Pinpoint the cell where the given text exists, returning its (X, Y) midpoint coordinate. 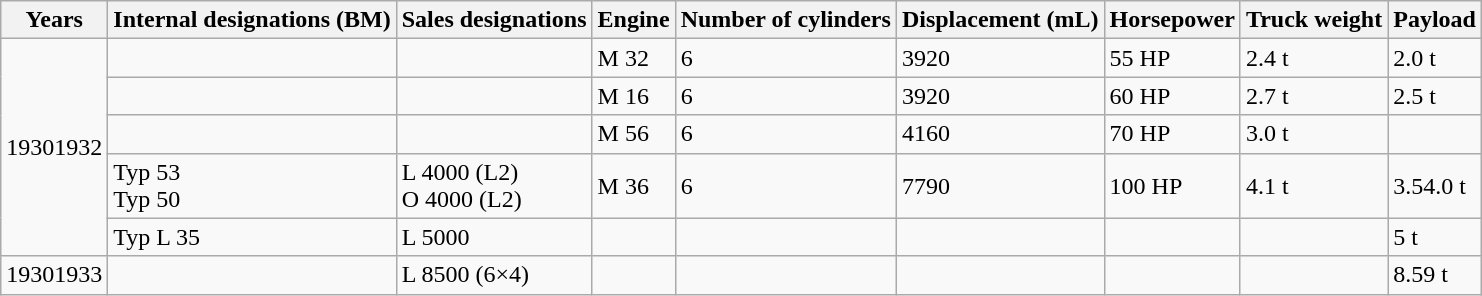
M 36 (634, 186)
2.7 t (1314, 96)
60 HP (1172, 96)
3.54.0 t (1435, 186)
Years (54, 20)
M 32 (634, 58)
Horsepower (1172, 20)
2.4 t (1314, 58)
2.5 t (1435, 96)
L 8500 (6×4) (494, 275)
5 t (1435, 237)
L 5000 (494, 237)
55 HP (1172, 58)
2.0 t (1435, 58)
4160 (1000, 134)
100 HP (1172, 186)
Payload (1435, 20)
19301933 (54, 275)
L 4000 (L2)O 4000 (L2) (494, 186)
Typ 53Typ 50 (252, 186)
Engine (634, 20)
Internal designations (BM) (252, 20)
19301932 (54, 148)
70 HP (1172, 134)
Displacement (mL) (1000, 20)
7790 (1000, 186)
Truck weight (1314, 20)
M 56 (634, 134)
M 16 (634, 96)
Number of cylinders (786, 20)
8.59 t (1435, 275)
Typ L 35 (252, 237)
3.0 t (1314, 134)
4.1 t (1314, 186)
Sales designations (494, 20)
